Locate the cell with the specified text and output its [x, y] center coordinate. 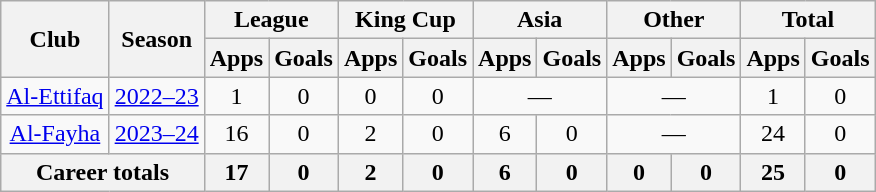
25 [773, 172]
17 [236, 172]
Asia [540, 20]
King Cup [405, 20]
Club [55, 39]
Season [156, 39]
Total [808, 20]
24 [773, 134]
Other [674, 20]
2022–23 [156, 96]
16 [236, 134]
2023–24 [156, 134]
League [271, 20]
Career totals [102, 172]
Al-Fayha [55, 134]
Al-Ettifaq [55, 96]
